Search for the cell housing the specified text and yield its [x, y] center coordinate. 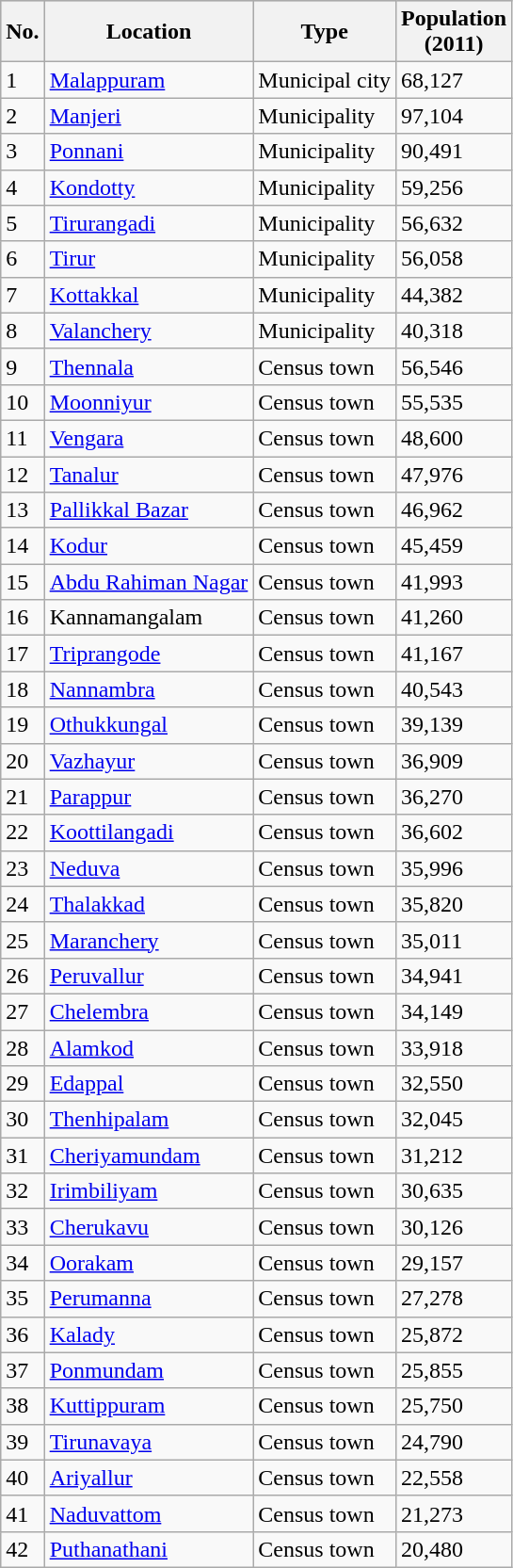
Municipal city [325, 80]
97,104 [454, 116]
7 [23, 295]
31,212 [454, 1156]
4 [23, 187]
30,635 [454, 1191]
24 [23, 904]
41,167 [454, 654]
17 [23, 654]
18 [23, 689]
34,149 [454, 1011]
Peruvallur [149, 976]
41 [23, 1513]
48,600 [454, 438]
20 [23, 761]
20,480 [454, 1549]
90,491 [454, 152]
2 [23, 116]
26 [23, 976]
8 [23, 331]
Parappur [149, 797]
33 [23, 1227]
Tirunavaya [149, 1442]
59,256 [454, 187]
Kuttippuram [149, 1406]
Valanchery [149, 331]
Kondotty [149, 187]
Neduva [149, 868]
36,270 [454, 797]
Kottakkal [149, 295]
Maranchery [149, 940]
Thalakkad [149, 904]
Othukkungal [149, 725]
37 [23, 1370]
5 [23, 223]
9 [23, 366]
55,535 [454, 402]
13 [23, 510]
36 [23, 1334]
No. [23, 32]
Chelembra [149, 1011]
14 [23, 546]
40,543 [454, 689]
1 [23, 80]
Ariyallur [149, 1478]
36,909 [454, 761]
68,127 [454, 80]
Tanalur [149, 474]
36,602 [454, 832]
Edappal [149, 1084]
28 [23, 1048]
12 [23, 474]
6 [23, 259]
Irimbiliyam [149, 1191]
39 [23, 1442]
Vengara [149, 438]
25 [23, 940]
34,941 [454, 976]
23 [23, 868]
19 [23, 725]
Kannamangalam [149, 618]
25,855 [454, 1370]
Thennala [149, 366]
25,872 [454, 1334]
Kalady [149, 1334]
21,273 [454, 1513]
22,558 [454, 1478]
46,962 [454, 510]
40 [23, 1478]
45,459 [454, 546]
35,011 [454, 940]
27 [23, 1011]
Cherukavu [149, 1227]
29,157 [454, 1263]
21 [23, 797]
22 [23, 832]
Tirur [149, 259]
16 [23, 618]
44,382 [454, 295]
Malappuram [149, 80]
Triprangode [149, 654]
Moonniyur [149, 402]
Alamkod [149, 1048]
35 [23, 1299]
Oorakam [149, 1263]
Koottilangadi [149, 832]
Location [149, 32]
39,139 [454, 725]
25,750 [454, 1406]
10 [23, 402]
Type [325, 32]
Naduvattom [149, 1513]
34 [23, 1263]
Nannambra [149, 689]
30,126 [454, 1227]
33,918 [454, 1048]
30 [23, 1120]
24,790 [454, 1442]
32 [23, 1191]
Kodur [149, 546]
15 [23, 582]
40,318 [454, 331]
35,996 [454, 868]
Puthanathani [149, 1549]
56,546 [454, 366]
38 [23, 1406]
41,260 [454, 618]
Vazhayur [149, 761]
Pallikkal Bazar [149, 510]
3 [23, 152]
Cheriyamundam [149, 1156]
29 [23, 1084]
Tirurangadi [149, 223]
Ponnani [149, 152]
Perumanna [149, 1299]
Population(2011) [454, 32]
Ponmundam [149, 1370]
31 [23, 1156]
41,993 [454, 582]
42 [23, 1549]
47,976 [454, 474]
Thenhipalam [149, 1120]
32,045 [454, 1120]
11 [23, 438]
56,632 [454, 223]
32,550 [454, 1084]
56,058 [454, 259]
35,820 [454, 904]
27,278 [454, 1299]
Abdu Rahiman Nagar [149, 582]
Manjeri [149, 116]
